Detect which cell encompasses the target text, then output its (X, Y) center coordinate. 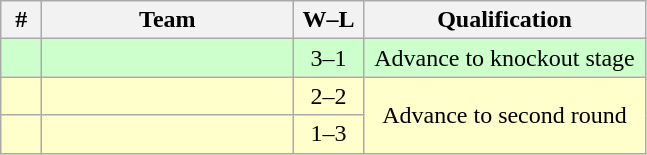
# (22, 20)
Advance to knockout stage (504, 58)
Team (168, 20)
Advance to second round (504, 115)
Qualification (504, 20)
3–1 (328, 58)
1–3 (328, 134)
2–2 (328, 96)
W–L (328, 20)
